Provide the (x, y) coordinate of the cell's center where the given text is located.  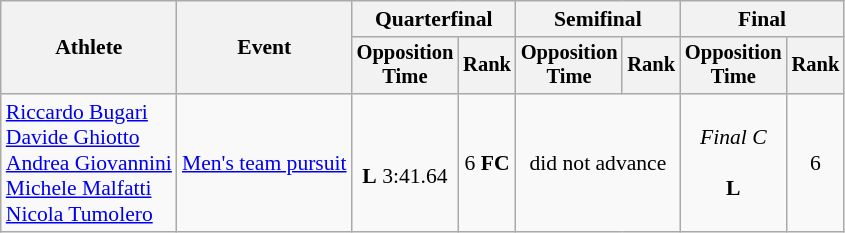
did not advance (598, 163)
Athlete (89, 48)
Riccardo BugariDavide GhiottoAndrea GiovanniniMichele MalfattiNicola Tumolero (89, 163)
Quarterfinal (434, 19)
6 FC (487, 163)
Event (264, 48)
L 3:41.64 (406, 163)
Final (762, 19)
Men's team pursuit (264, 163)
Semifinal (598, 19)
6 (816, 163)
Final CL (734, 163)
